For the text-containing cell, return its midpoint in [x, y] coordinate format. 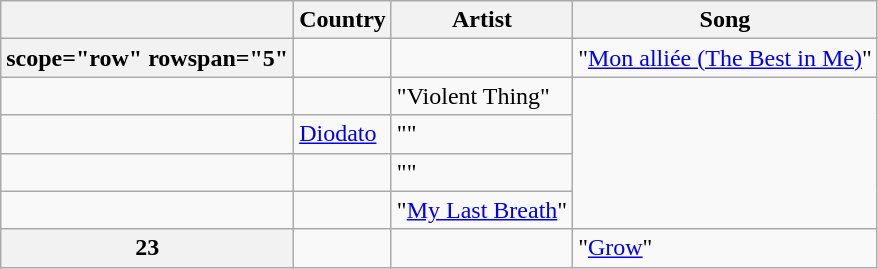
Country [343, 20]
23 [148, 248]
Artist [482, 20]
Song [726, 20]
scope="row" rowspan="5" [148, 58]
"Mon alliée (The Best in Me)" [726, 58]
"Violent Thing" [482, 96]
"My Last Breath" [482, 210]
"Grow" [726, 248]
Diodato [343, 134]
